Identify which cell holds the provided text, then report its (X, Y) central coordinate. 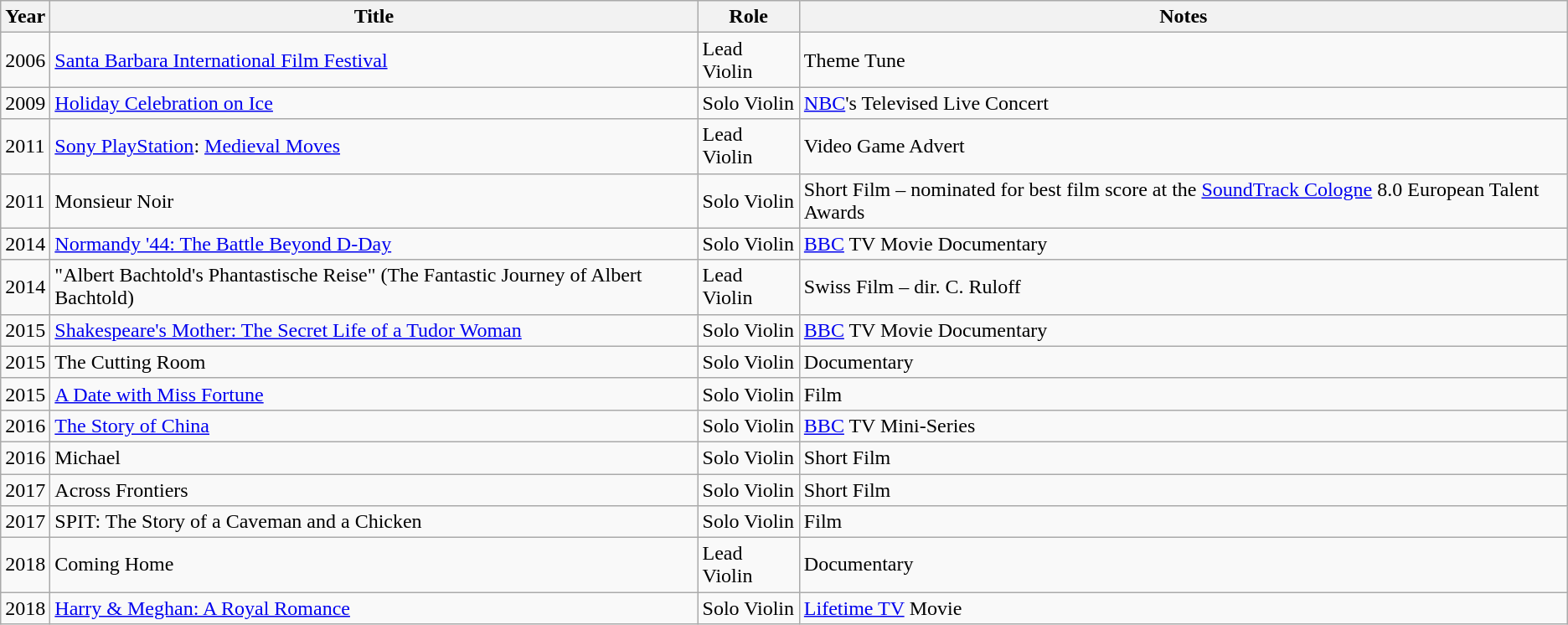
Shakespeare's Mother: The Secret Life of a Tudor Woman (374, 330)
NBC's Televised Live Concert (1183, 103)
2006 (25, 60)
"Albert Bachtold's Phantastische Reise" (The Fantastic Journey of Albert Bachtold) (374, 287)
Role (749, 17)
SPIT: The Story of a Caveman and a Chicken (374, 522)
Sony PlayStation: Medieval Moves (374, 146)
Monsieur Noir (374, 201)
Swiss Film – dir. C. Ruloff (1183, 287)
A Date with Miss Fortune (374, 394)
Holiday Celebration on Ice (374, 103)
BBC TV Mini-Series (1183, 426)
Santa Barbara International Film Festival (374, 60)
Title (374, 17)
The Cutting Room (374, 362)
2009 (25, 103)
Theme Tune (1183, 60)
The Story of China (374, 426)
Normandy '44: The Battle Beyond D-Day (374, 244)
Lifetime TV Movie (1183, 608)
Coming Home (374, 565)
Harry & Meghan: A Royal Romance (374, 608)
Michael (374, 457)
Across Frontiers (374, 490)
Year (25, 17)
Video Game Advert (1183, 146)
Notes (1183, 17)
Short Film – nominated for best film score at the SoundTrack Cologne 8.0 European Talent Awards (1183, 201)
